Extract the (X, Y) coordinate from the center of the cell holding the provided text.  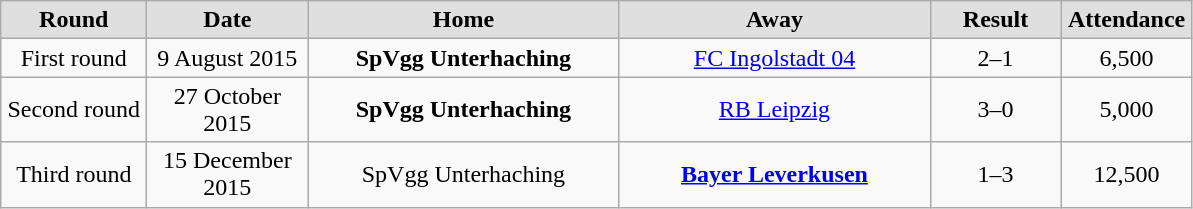
Away (774, 20)
Attendance (1126, 20)
Second round (74, 110)
1–3 (996, 174)
9 August 2015 (228, 58)
Round (74, 20)
27 October 2015 (228, 110)
3–0 (996, 110)
First round (74, 58)
6,500 (1126, 58)
5,000 (1126, 110)
FC Ingolstadt 04 (774, 58)
Home (464, 20)
RB Leipzig (774, 110)
Third round (74, 174)
Date (228, 20)
15 December 2015 (228, 174)
Result (996, 20)
Bayer Leverkusen (774, 174)
12,500 (1126, 174)
2–1 (996, 58)
